Identify which cell holds the provided text, then report its (x, y) central coordinate. 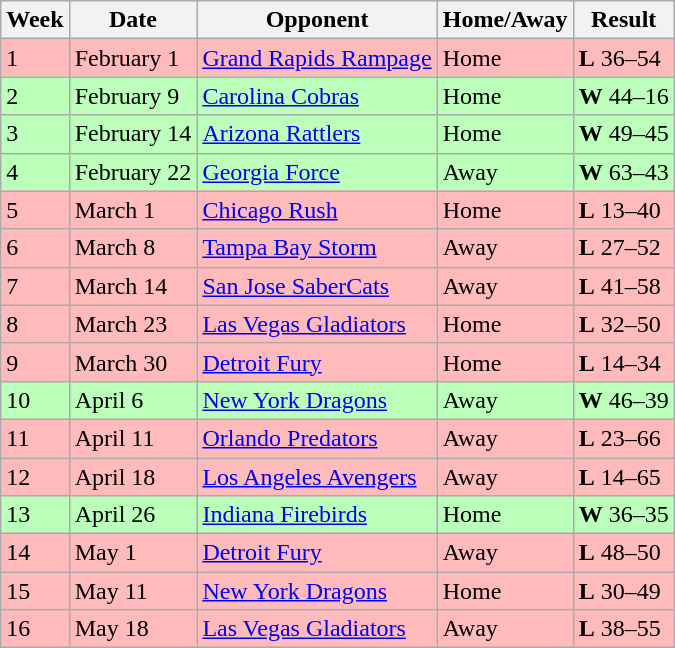
Los Angeles Avengers (317, 477)
14 (35, 553)
Date (133, 20)
Grand Rapids Rampage (317, 58)
6 (35, 248)
15 (35, 591)
L 13–40 (624, 210)
Orlando Predators (317, 438)
9 (35, 362)
W 36–35 (624, 515)
W 46–39 (624, 400)
March 23 (133, 324)
May 18 (133, 629)
11 (35, 438)
March 14 (133, 286)
L 36–54 (624, 58)
5 (35, 210)
L 32–50 (624, 324)
16 (35, 629)
L 23–66 (624, 438)
March 30 (133, 362)
L 30–49 (624, 591)
W 49–45 (624, 134)
March 8 (133, 248)
L 38–55 (624, 629)
2 (35, 96)
W 44–16 (624, 96)
4 (35, 172)
February 9 (133, 96)
May 1 (133, 553)
March 1 (133, 210)
7 (35, 286)
13 (35, 515)
1 (35, 58)
L 27–52 (624, 248)
San Jose SaberCats (317, 286)
L 14–65 (624, 477)
April 26 (133, 515)
Carolina Cobras (317, 96)
L 41–58 (624, 286)
W 63–43 (624, 172)
April 11 (133, 438)
February 22 (133, 172)
L 14–34 (624, 362)
Tampa Bay Storm (317, 248)
8 (35, 324)
April 6 (133, 400)
Home/Away (505, 20)
Indiana Firebirds (317, 515)
L 48–50 (624, 553)
3 (35, 134)
Week (35, 20)
Georgia Force (317, 172)
May 11 (133, 591)
February 1 (133, 58)
Arizona Rattlers (317, 134)
Result (624, 20)
April 18 (133, 477)
10 (35, 400)
February 14 (133, 134)
Chicago Rush (317, 210)
12 (35, 477)
Opponent (317, 20)
